Return (X, Y) of the center of cell containing provided text 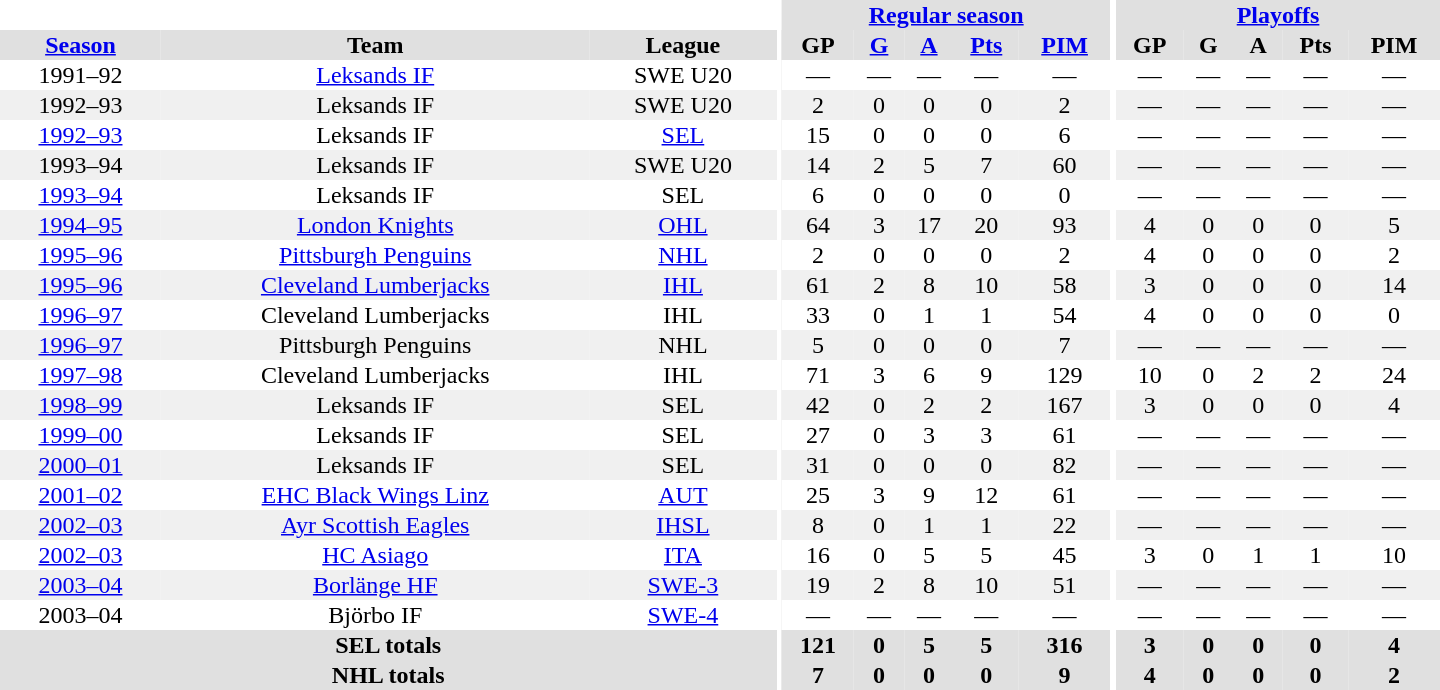
1991–92 (80, 75)
82 (1065, 465)
93 (1065, 225)
League (682, 45)
London Knights (376, 225)
316 (1065, 645)
1994–95 (80, 225)
Ayr Scottish Eagles (376, 525)
SEL totals (388, 645)
129 (1065, 375)
Björbo IF (376, 615)
71 (818, 375)
33 (818, 315)
1997–98 (80, 375)
42 (818, 405)
Playoffs (1278, 15)
SWE-4 (682, 615)
167 (1065, 405)
16 (818, 555)
OHL (682, 225)
Regular season (946, 15)
HC Asiago (376, 555)
19 (818, 585)
12 (986, 495)
54 (1065, 315)
27 (818, 435)
Season (80, 45)
AUT (682, 495)
ITA (682, 555)
IHSL (682, 525)
20 (986, 225)
31 (818, 465)
17 (929, 225)
2000–01 (80, 465)
15 (818, 135)
58 (1065, 285)
45 (1065, 555)
2001–02 (80, 495)
SWE-3 (682, 585)
121 (818, 645)
NHL totals (388, 675)
51 (1065, 585)
Team (376, 45)
EHC Black Wings Linz (376, 495)
1998–99 (80, 405)
Borlänge HF (376, 585)
24 (1394, 375)
64 (818, 225)
60 (1065, 165)
1999–00 (80, 435)
22 (1065, 525)
25 (818, 495)
